Find where the given text appears and provide that cell's center as (x, y) coordinate. 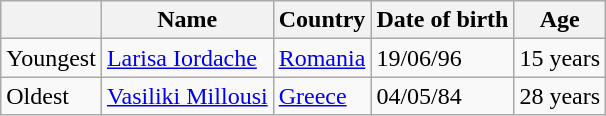
Age (560, 20)
Date of birth (442, 20)
Oldest (52, 96)
04/05/84 (442, 96)
Youngest (52, 58)
Vasiliki Millousi (187, 96)
15 years (560, 58)
Larisa Iordache (187, 58)
Greece (322, 96)
19/06/96 (442, 58)
28 years (560, 96)
Country (322, 20)
Name (187, 20)
Romania (322, 58)
